Return the (X, Y) coordinate for the center point of the cell that contains the specified text.  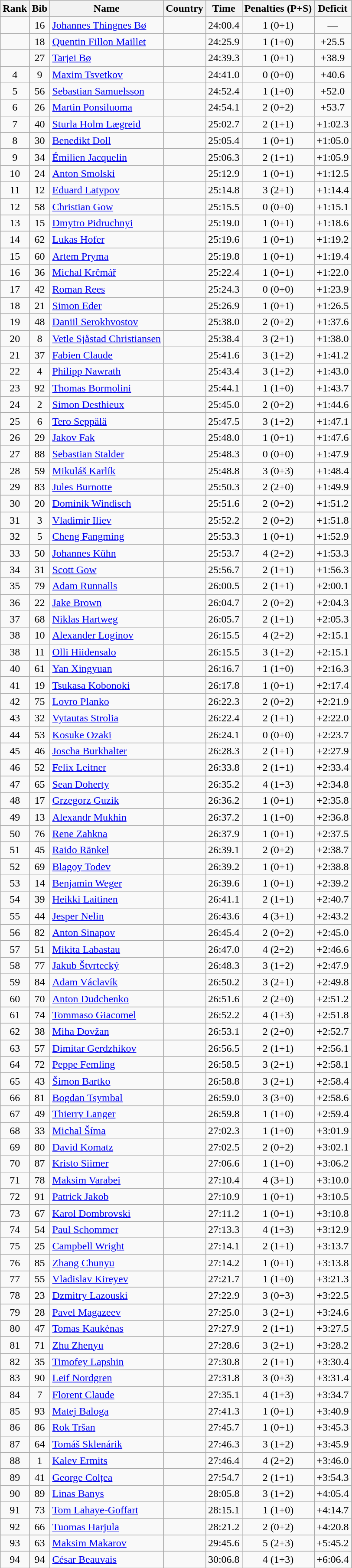
24:39.3 (224, 58)
+52.0 (333, 91)
+2:39.2 (333, 883)
Thomas Bormolini (107, 388)
25:24.3 (224, 289)
Eduard Latypov (107, 190)
Maksim Varabei (107, 1180)
Vytautas Strolia (107, 718)
27:02.3 (224, 1131)
26:39.1 (224, 850)
+3:12.9 (333, 1229)
Zhang Chunyu (107, 1263)
Alexander Loginov (107, 636)
Campbell Wright (107, 1246)
27:06.6 (224, 1164)
+1:38.0 (333, 339)
26:33.8 (224, 768)
26:28.3 (224, 751)
27:11.2 (224, 1213)
+2:46.6 (333, 949)
+2:21.9 (333, 701)
Heikki Laitinen (107, 900)
Johannes Thingnes Bø (107, 25)
+3:24.6 (333, 1312)
+53.7 (333, 108)
25:05.4 (224, 140)
27:02.5 (224, 1147)
28:21.2 (224, 1526)
Maxim Tsvetkov (107, 75)
Matej Baloga (107, 1411)
Michal Šíma (107, 1131)
25:38.4 (224, 339)
+1:05.0 (333, 140)
Tom Lahaye-Goffart (107, 1510)
Tarjei Bø (107, 58)
27:13.3 (224, 1229)
Pavel Magazeev (107, 1312)
30:06.8 (224, 1560)
24:52.4 (224, 91)
26:05.7 (224, 619)
Martin Ponsiluoma (107, 108)
+3:34.7 (333, 1395)
3 (3+0) (278, 1098)
+2:36.8 (333, 817)
+3:40.9 (333, 1411)
24:54.1 (224, 108)
Dzmitry Lazouski (107, 1296)
25:47.5 (224, 421)
+2:17.4 (333, 685)
+2:56.1 (333, 1048)
Dimitar Gerdzhikov (107, 1048)
+38.9 (333, 58)
27:41.3 (224, 1411)
+2:38.8 (333, 867)
25:53.7 (224, 553)
Grzegorz Guzik (107, 801)
26:24.1 (224, 735)
+4:14.7 (333, 1510)
26:45.4 (224, 932)
Tommaso Giacomel (107, 1015)
+2:43.2 (333, 916)
Simon Eder (107, 306)
Sturla Holm Lægreid (107, 124)
Anton Smolski (107, 173)
+2:40.7 (333, 900)
Mikita Labastau (107, 949)
27:30.8 (224, 1362)
+3:21.3 (333, 1279)
Karol Dombrovski (107, 1213)
27:46.3 (224, 1444)
5 (2+3) (278, 1543)
Quentin Fillon Maillet (107, 42)
+4:20.8 (333, 1526)
Adam Runnalls (107, 586)
Bib (40, 9)
Šimon Bartko (107, 1081)
+3:02.1 (333, 1147)
26:22.4 (224, 718)
+3:06.2 (333, 1164)
+2:27.9 (333, 751)
26:53.1 (224, 1032)
+1:22.0 (333, 273)
+3:45.9 (333, 1444)
25:48.8 (224, 470)
Lovro Planko (107, 701)
25:48.3 (224, 454)
+1:53.3 (333, 553)
25:26.9 (224, 306)
Philipp Nawrath (107, 372)
26:59.0 (224, 1098)
+1:43.7 (333, 388)
Patrick Jakob (107, 1196)
+3:01.9 (333, 1131)
Tomas Kaukėnas (107, 1329)
+1:18.6 (333, 223)
+1:51.8 (333, 520)
27:27.9 (224, 1329)
24:25.9 (224, 42)
25:53.3 (224, 537)
25:41.6 (224, 355)
+3:10.8 (333, 1213)
27:25.0 (224, 1312)
Sebastian Stalder (107, 454)
25:50.3 (224, 487)
Anton Sinapov (107, 932)
+1:48.4 (333, 470)
26:58.8 (224, 1081)
25:19.6 (224, 240)
25:45.0 (224, 404)
+1:05.9 (333, 157)
Kristo Siimer (107, 1164)
+2:51.2 (333, 998)
27:22.9 (224, 1296)
Alexandr Mukhin (107, 817)
+25.5 (333, 42)
25:43.4 (224, 372)
Dmytro Pidruchnyi (107, 223)
+1:41.2 (333, 355)
26:59.8 (224, 1114)
26:35.2 (224, 784)
25:52.2 (224, 520)
Cheng Fangming (107, 537)
+3:30.4 (333, 1362)
Tuomas Harjula (107, 1526)
George Colțea (107, 1477)
Scott Gow (107, 570)
Johannes Kühn (107, 553)
+2:58.1 (333, 1065)
28:15.1 (224, 1510)
+3:28.2 (333, 1345)
Benjamin Weger (107, 883)
Tero Seppälä (107, 421)
+2:38.7 (333, 850)
Christian Gow (107, 207)
Kalev Ermits (107, 1460)
Vetle Sjåstad Christiansen (107, 339)
+2:04.3 (333, 603)
+1:47.1 (333, 421)
David Komatz (107, 1147)
25:48.0 (224, 437)
Jake Brown (107, 603)
+3:22.5 (333, 1296)
+1:51.2 (333, 504)
26:47.0 (224, 949)
25:19.0 (224, 223)
+2:16.3 (333, 668)
Jakov Fak (107, 437)
Sean Doherty (107, 784)
+2:49.8 (333, 982)
Thierry Langer (107, 1114)
25:06.3 (224, 157)
— (333, 25)
+2:35.8 (333, 801)
+3:27.5 (333, 1329)
+1:47.9 (333, 454)
25:02.7 (224, 124)
+3:45.3 (333, 1428)
+1:47.6 (333, 437)
+1:19.2 (333, 240)
26:48.3 (224, 965)
Olli Hiidensalo (107, 652)
25:44.1 (224, 388)
+1:12.5 (333, 173)
+2:45.0 (333, 932)
Michal Krčmář (107, 273)
27:14.1 (224, 1246)
+2:58.4 (333, 1081)
+5:45.2 (333, 1543)
Deficit (333, 9)
27:28.6 (224, 1345)
Rok Tršan (107, 1428)
Felix Leitner (107, 768)
Niklas Hartweg (107, 619)
Fabien Claude (107, 355)
26:00.5 (224, 586)
+4:05.4 (333, 1493)
2 (40, 404)
+2:23.7 (333, 735)
+1:49.9 (333, 487)
26:51.6 (224, 998)
26:04.7 (224, 603)
Joscha Burkhalter (107, 751)
26:22.3 (224, 701)
25:38.0 (224, 322)
Émilien Jacquelin (107, 157)
+2:37.5 (333, 834)
27:31.8 (224, 1378)
Miha Dovžan (107, 1032)
+2:51.8 (333, 1015)
25:51.6 (224, 504)
29:45.6 (224, 1543)
+3:31.4 (333, 1378)
25:12.9 (224, 173)
Jesper Nelin (107, 916)
+2:52.7 (333, 1032)
+2:58.6 (333, 1098)
Yan Xingyuan (107, 668)
Tomáš Sklenárik (107, 1444)
Anton Dudchenko (107, 998)
26:58.5 (224, 1065)
26:39.2 (224, 867)
39 (40, 900)
28:05.8 (224, 1493)
Florent Claude (107, 1395)
Adam Václavík (107, 982)
25:14.8 (224, 190)
27:10.4 (224, 1180)
+1:56.3 (333, 570)
Vladimir Iliev (107, 520)
3 (40, 520)
25:15.5 (224, 207)
César Beauvais (107, 1560)
26:37.2 (224, 817)
Jules Burnotte (107, 487)
24:41.0 (224, 75)
Tsukasa Kobonoki (107, 685)
25:19.8 (224, 256)
+1:02.3 (333, 124)
Raido Ränkel (107, 850)
Zhu Zhenyu (107, 1345)
Jakub Štvrtecký (107, 965)
Benedikt Doll (107, 140)
Penalties (P+S) (278, 9)
26:41.1 (224, 900)
25:56.7 (224, 570)
+3:46.0 (333, 1460)
27:10.9 (224, 1196)
+3:13.7 (333, 1246)
+3:10.5 (333, 1196)
+3:54.3 (333, 1477)
Paul Schommer (107, 1229)
Mikuláš Karlík (107, 470)
26:50.2 (224, 982)
26:16.7 (224, 668)
26:17.8 (224, 685)
Time (224, 9)
Kosuke Ozaki (107, 735)
Peppe Femling (107, 1065)
26:36.2 (224, 801)
+2:22.0 (333, 718)
+2:05.3 (333, 619)
Roman Rees (107, 289)
Name (107, 9)
Blagoy Todev (107, 867)
+1:37.6 (333, 322)
+6:06.4 (333, 1560)
Bogdan Tsymbal (107, 1098)
+1:15.1 (333, 207)
Country (185, 9)
27:54.7 (224, 1477)
+1:43.0 (333, 372)
+2:47.9 (333, 965)
27:45.7 (224, 1428)
Maksim Makarov (107, 1543)
+1:19.4 (333, 256)
Dominik Windisch (107, 504)
+2:00.1 (333, 586)
Linas Banys (107, 1493)
+1:26.5 (333, 306)
+2:59.4 (333, 1114)
1 (40, 1460)
+40.6 (333, 75)
+1:44.6 (333, 404)
Sebastian Samuelsson (107, 91)
+3:13.8 (333, 1263)
+1:14.4 (333, 190)
Leif Nordgren (107, 1378)
+2:33.4 (333, 768)
25:22.4 (224, 273)
+1:52.9 (333, 537)
26:43.6 (224, 916)
Vladislav Kireyev (107, 1279)
Artem Pryma (107, 256)
Simon Desthieux (107, 404)
Daniil Serokhvostov (107, 322)
26:37.9 (224, 834)
Rank (15, 9)
27:35.1 (224, 1395)
26:56.5 (224, 1048)
26:52.2 (224, 1015)
26:39.6 (224, 883)
27:46.4 (224, 1460)
+2:34.8 (333, 784)
27:14.2 (224, 1263)
Timofey Lapshin (107, 1362)
Rene Zahkna (107, 834)
+3:10.0 (333, 1180)
+1:23.9 (333, 289)
Lukas Hofer (107, 240)
24:00.4 (224, 25)
27:21.7 (224, 1279)
